Detect which cell encompasses the target text, then output its [X, Y] center coordinate. 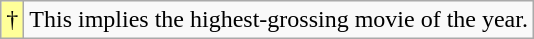
† [12, 20]
This implies the highest-grossing movie of the year. [279, 20]
